Search for the cell housing the specified text and yield its [X, Y] center coordinate. 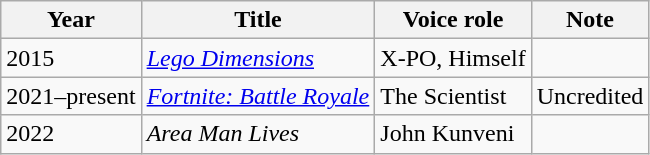
2021–present [71, 96]
Uncredited [590, 96]
Lego Dimensions [258, 58]
Voice role [453, 20]
X-PO, Himself [453, 58]
Fortnite: Battle Royale [258, 96]
2015 [71, 58]
John Kunveni [453, 134]
The Scientist [453, 96]
Title [258, 20]
Area Man Lives [258, 134]
Note [590, 20]
Year [71, 20]
2022 [71, 134]
